Scan for the cell matching the given text and deliver its (x, y) coordinate at center. 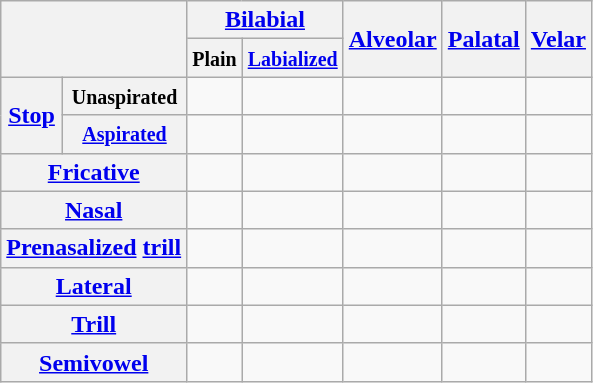
Lateral (94, 286)
Palatal (484, 39)
Unaspirated (124, 96)
Fricative (94, 172)
Plain (215, 58)
Semivowel (94, 362)
Velar (558, 39)
Prenasalized trill (94, 248)
Alveolar (392, 39)
Nasal (94, 210)
Bilabial (266, 20)
Aspirated (124, 134)
Trill (94, 324)
Labialized (292, 58)
Stop (32, 115)
